Return the (x, y) coordinate for the center point of the cell that contains the specified text.  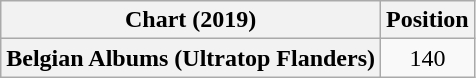
140 (428, 58)
Chart (2019) (191, 20)
Belgian Albums (Ultratop Flanders) (191, 58)
Position (428, 20)
